Search for the cell housing the specified text and yield its (x, y) center coordinate. 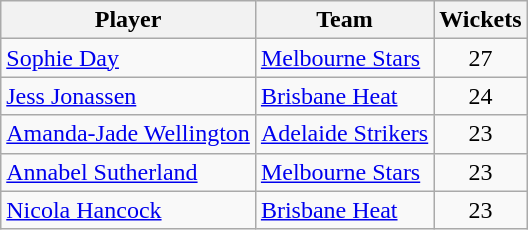
Nicola Hancock (128, 210)
24 (480, 96)
Wickets (480, 20)
Adelaide Strikers (344, 134)
Team (344, 20)
Player (128, 20)
27 (480, 58)
Amanda-Jade Wellington (128, 134)
Jess Jonassen (128, 96)
Annabel Sutherland (128, 172)
Sophie Day (128, 58)
